Find where the given text appears and provide that cell's center as [X, Y] coordinate. 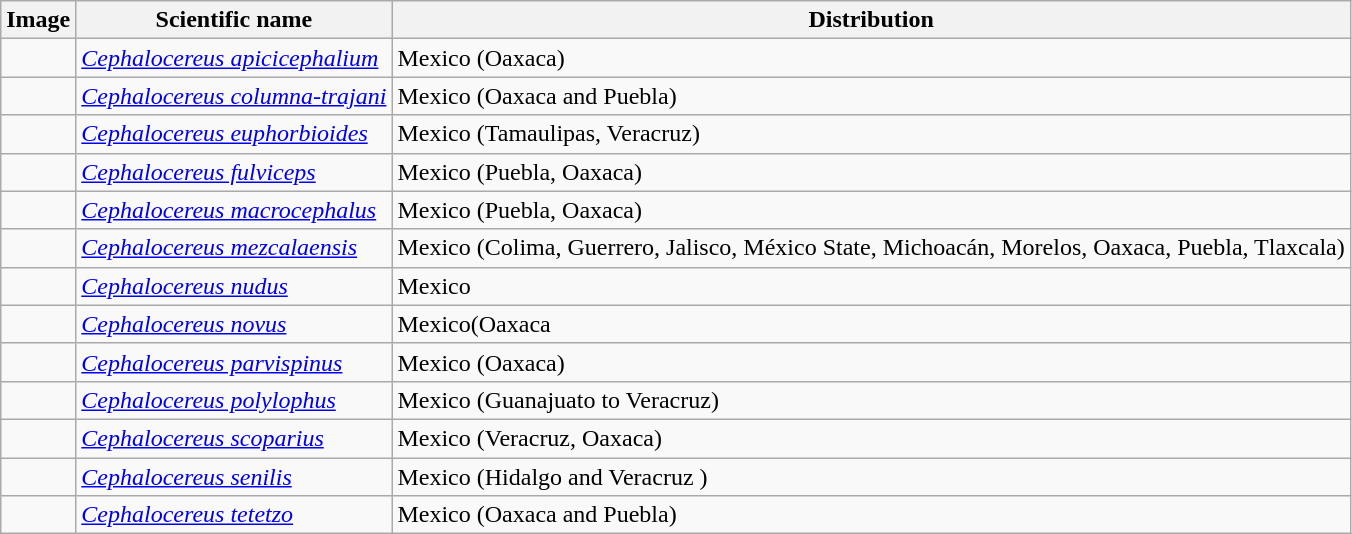
Scientific name [234, 20]
Cephalocereus novus [234, 324]
Cephalocereus senilis [234, 477]
Cephalocereus fulviceps [234, 172]
Cephalocereus scoparius [234, 438]
Cephalocereus macrocephalus [234, 210]
Cephalocereus columna-trajani [234, 96]
Cephalocereus apicicephalium [234, 58]
Mexico(Oaxaca [871, 324]
Mexico (Guanajuato to Veracruz) [871, 400]
Cephalocereus euphorbioides [234, 134]
Image [38, 20]
Distribution [871, 20]
Mexico (Tamaulipas, Veracruz) [871, 134]
Cephalocereus polylophus [234, 400]
Cephalocereus tetetzo [234, 515]
Mexico [871, 286]
Cephalocereus parvispinus [234, 362]
Mexico (Colima, Guerrero, Jalisco, México State, Michoacán, Morelos, Oaxaca, Puebla, Tlaxcala) [871, 248]
Mexico (Hidalgo and Veracruz ) [871, 477]
Mexico (Veracruz, Oaxaca) [871, 438]
Cephalocereus mezcalaensis [234, 248]
Cephalocereus nudus [234, 286]
